Extract the [X, Y] coordinate from the center of the cell holding the provided text.  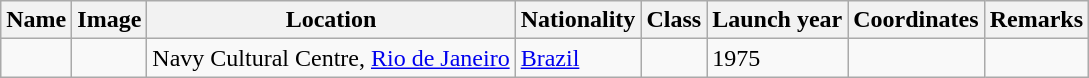
Coordinates [916, 20]
Remarks [1036, 20]
1975 [778, 58]
Launch year [778, 20]
Name [36, 20]
Image [110, 20]
Brazil [578, 58]
Navy Cultural Centre, Rio de Janeiro [331, 58]
Nationality [578, 20]
Location [331, 20]
Class [674, 20]
